Determine the [X, Y] coordinate at the center of the cell enclosing the given text.  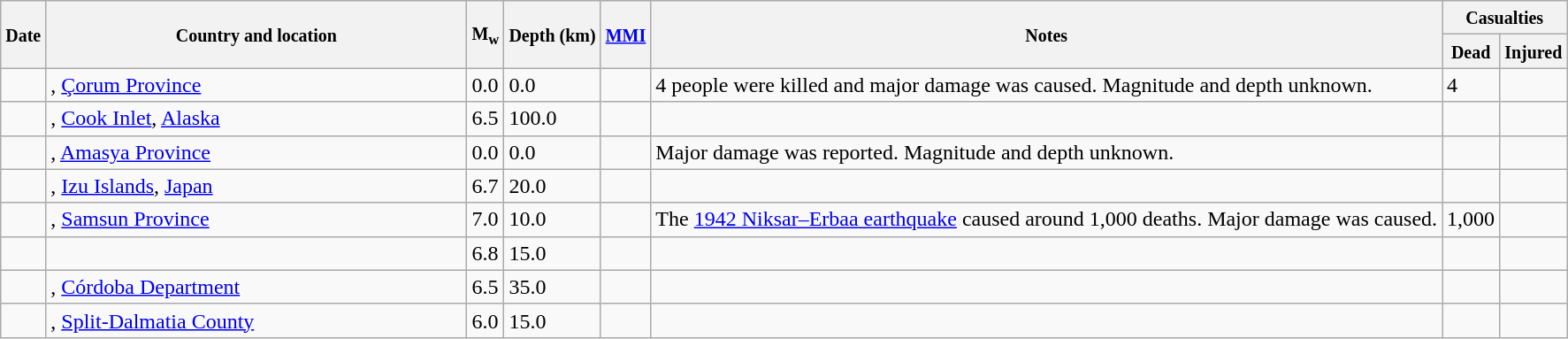
, Córdoba Department [256, 287]
Mw [486, 35]
Notes [1047, 35]
35.0 [552, 287]
6.8 [486, 253]
, Samsun Province [256, 220]
7.0 [486, 220]
6.7 [486, 186]
, Cook Inlet, Alaska [256, 119]
Country and location [256, 35]
20.0 [552, 186]
Injured [1534, 51]
The 1942 Niksar–Erbaa earthquake caused around 1,000 deaths. Major damage was caused. [1047, 220]
100.0 [552, 119]
4 [1472, 85]
, Çorum Province [256, 85]
6.0 [486, 320]
, Amasya Province [256, 152]
4 people were killed and major damage was caused. Magnitude and depth unknown. [1047, 85]
1,000 [1472, 220]
Date [23, 35]
Casualties [1505, 18]
, Izu Islands, Japan [256, 186]
Dead [1472, 51]
, Split-Dalmatia County [256, 320]
10.0 [552, 220]
MMI [626, 35]
Depth (km) [552, 35]
Major damage was reported. Magnitude and depth unknown. [1047, 152]
